Extract the [X, Y] coordinate from the center of the cell holding the provided text.  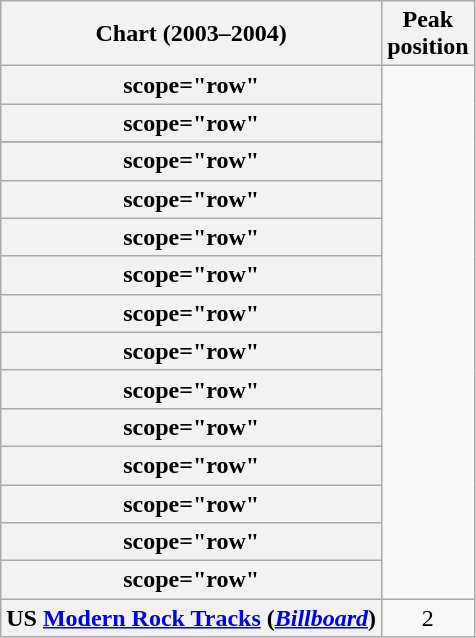
Peakposition [428, 34]
US Modern Rock Tracks (Billboard) [192, 618]
2 [428, 618]
Chart (2003–2004) [192, 34]
